Locate the cell with the specified text and output its (x, y) center coordinate. 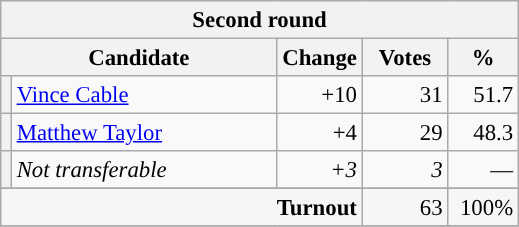
Turnout (182, 208)
— (484, 170)
3 (405, 170)
+10 (320, 95)
Not transferable (144, 170)
Vince Cable (144, 95)
% (484, 58)
63 (405, 208)
100% (484, 208)
31 (405, 95)
Change (320, 58)
Candidate (139, 58)
29 (405, 133)
+3 (320, 170)
Matthew Taylor (144, 133)
51.7 (484, 95)
Votes (405, 58)
+4 (320, 133)
Second round (260, 20)
48.3 (484, 133)
